Capture the cell that displays the provided text and extract its (X, Y) central coordinate. 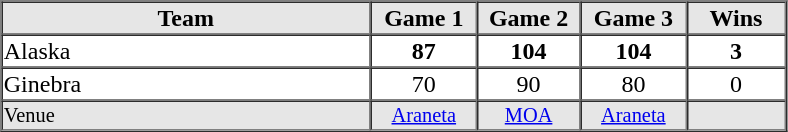
3 (736, 50)
Game 3 (633, 18)
80 (633, 84)
87 (424, 50)
Alaska (186, 50)
Ginebra (186, 84)
Game 2 (528, 18)
MOA (528, 115)
Team (186, 18)
Game 1 (424, 18)
0 (736, 84)
Venue (186, 115)
Wins (736, 18)
70 (424, 84)
90 (528, 84)
